Identify which cell holds the provided text, then report its (x, y) central coordinate. 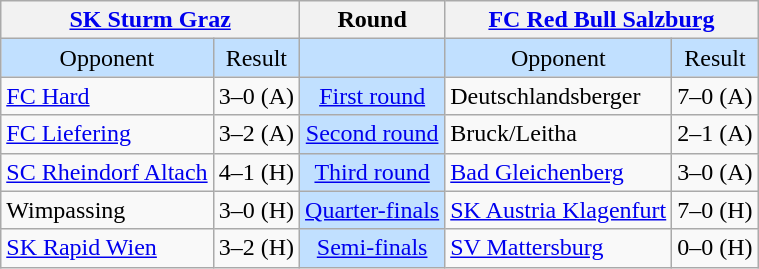
Second round (372, 134)
First round (372, 96)
SV Mattersburg (558, 248)
7–0 (H) (715, 210)
SK Austria Klagenfurt (558, 210)
3–2 (H) (256, 248)
Bruck/Leitha (558, 134)
Wimpassing (107, 210)
Deutschlandsberger (558, 96)
Semi-finals (372, 248)
Quarter-finals (372, 210)
3–2 (A) (256, 134)
4–1 (H) (256, 172)
FC Liefering (107, 134)
Round (372, 20)
2–1 (A) (715, 134)
0–0 (H) (715, 248)
SC Rheindorf Altach (107, 172)
SK Rapid Wien (107, 248)
FC Hard (107, 96)
FC Red Bull Salzburg (602, 20)
SK Sturm Graz (150, 20)
Bad Gleichenberg (558, 172)
Third round (372, 172)
3–0 (H) (256, 210)
7–0 (A) (715, 96)
